Return the [X, Y] coordinate for the center point of the cell that contains the specified text.  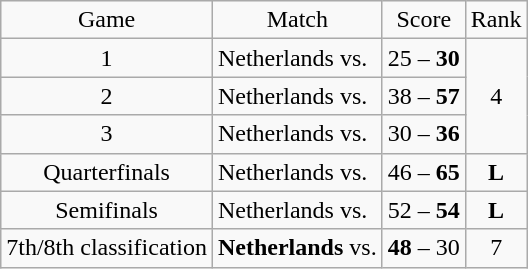
3 [107, 134]
25 – 30 [424, 58]
Rank [496, 20]
4 [496, 96]
38 – 57 [424, 96]
Game [107, 20]
2 [107, 96]
30 – 36 [424, 134]
Quarterfinals [107, 172]
46 – 65 [424, 172]
52 – 54 [424, 210]
1 [107, 58]
Score [424, 20]
48 – 30 [424, 248]
7 [496, 248]
Semifinals [107, 210]
7th/8th classification [107, 248]
Match [297, 20]
